Locate the cell with the specified text and output its [x, y] center coordinate. 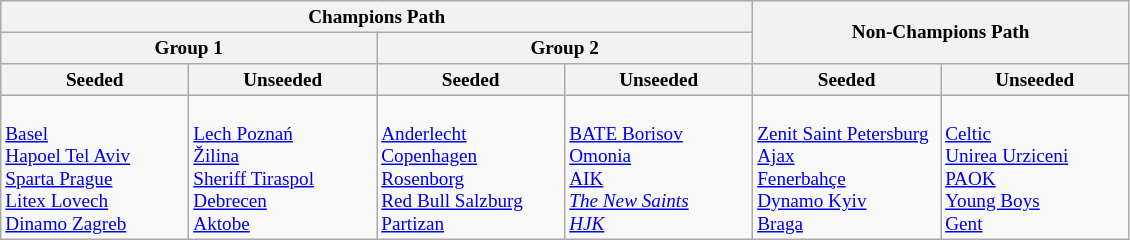
Champions Path [377, 17]
Lech Poznań Žilina Sheriff Tiraspol Debrecen Aktobe [283, 167]
Zenit Saint Petersburg Ajax Fenerbahçe Dynamo Kyiv Braga [847, 167]
Group 2 [565, 48]
Celtic Unirea Urziceni PAOK Young Boys Gent [1035, 167]
Basel Hapoel Tel Aviv Sparta Prague Litex Lovech Dinamo Zagreb [95, 167]
Group 1 [189, 48]
Anderlecht Copenhagen Rosenborg Red Bull Salzburg Partizan [471, 167]
BATE Borisov Omonia AIK The New Saints HJK [659, 167]
Non-Champions Path [941, 32]
